Locate the cell with the specified text and output its (X, Y) center coordinate. 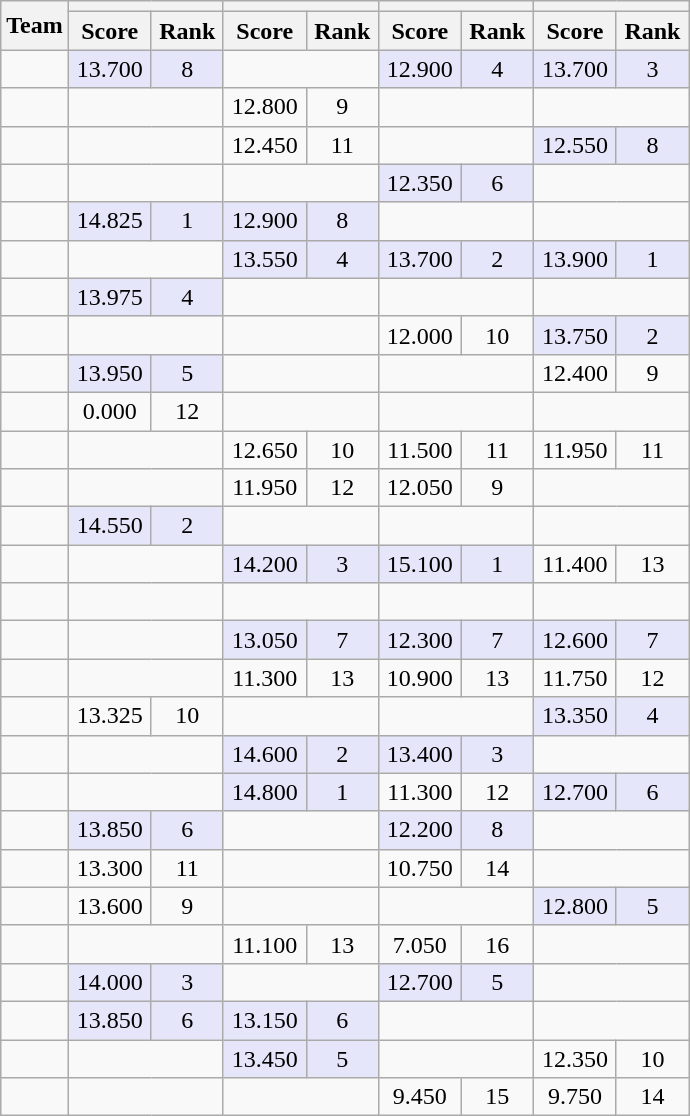
10.750 (420, 868)
13.050 (264, 640)
0.000 (110, 411)
12.650 (264, 449)
13.300 (110, 868)
14.550 (110, 526)
13.450 (264, 1059)
13.950 (110, 373)
14.000 (110, 982)
13.400 (420, 754)
11.500 (420, 449)
12.400 (574, 373)
15 (497, 1097)
Team (35, 26)
15.100 (420, 564)
12.600 (574, 640)
12.550 (574, 145)
13.350 (574, 716)
13.550 (264, 259)
14.200 (264, 564)
12.200 (420, 830)
9.450 (420, 1097)
13.325 (110, 716)
11.400 (574, 564)
14.800 (264, 792)
16 (497, 944)
10.900 (420, 678)
13.750 (574, 335)
12.450 (264, 145)
12.000 (420, 335)
12.050 (420, 488)
12.300 (420, 640)
9.750 (574, 1097)
14.825 (110, 221)
14.600 (264, 754)
13.975 (110, 297)
13.900 (574, 259)
7.050 (420, 944)
13.150 (264, 1020)
13.600 (110, 906)
11.750 (574, 678)
11.100 (264, 944)
